Find where the given text appears and provide that cell's center as (x, y) coordinate. 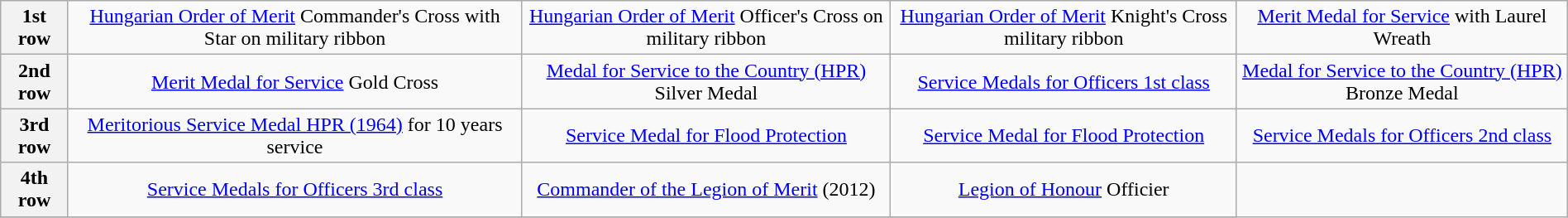
Hungarian Order of Merit Officer's Cross on military ribbon (706, 28)
Meritorious Service Medal HPR (1964) for 10 years service (294, 136)
4th row (35, 189)
1st row (35, 28)
Commander of the Legion of Merit (2012) (706, 189)
Medal for Service to the Country (HPR) Silver Medal (706, 81)
Merit Medal for Service with Laurel Wreath (1402, 28)
Legion of Honour Officier (1064, 189)
Hungarian Order of Merit Knight's Cross military ribbon (1064, 28)
Service Medals for Officers 1st class (1064, 81)
3rd row (35, 136)
Medal for Service to the Country (HPR) Bronze Medal (1402, 81)
2nd row (35, 81)
Service Medals for Officers 2nd class (1402, 136)
Hungarian Order of Merit Commander's Cross with Star on military ribbon (294, 28)
Service Medals for Officers 3rd class (294, 189)
Merit Medal for Service Gold Cross (294, 81)
